Determine the [x, y] coordinate at the center of the cell enclosing the given text.  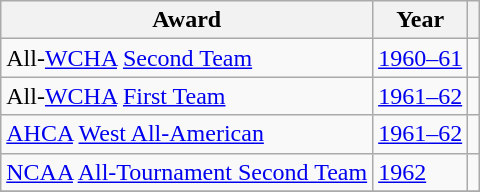
Award [187, 20]
1960–61 [420, 58]
1962 [420, 172]
Year [420, 20]
All-WCHA First Team [187, 96]
NCAA All-Tournament Second Team [187, 172]
All-WCHA Second Team [187, 58]
AHCA West All-American [187, 134]
